Extract the [x, y] coordinate from the center of the cell holding the provided text.  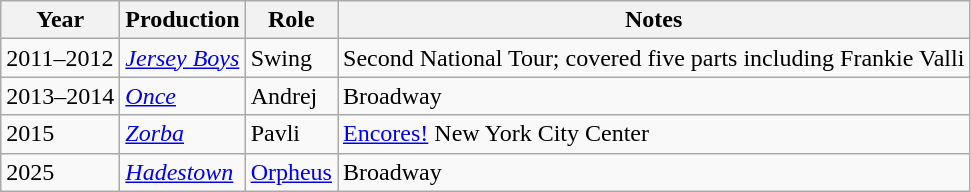
Andrej [291, 96]
Once [182, 96]
Swing [291, 58]
Orpheus [291, 172]
Hadestown [182, 172]
Year [60, 20]
2013–2014 [60, 96]
Production [182, 20]
2015 [60, 134]
Jersey Boys [182, 58]
Notes [654, 20]
Zorba [182, 134]
Pavli [291, 134]
Second National Tour; covered five parts including Frankie Valli [654, 58]
2011–2012 [60, 58]
2025 [60, 172]
Encores! New York City Center [654, 134]
Role [291, 20]
